Return the (x, y) coordinate for the center point of the cell that contains the specified text.  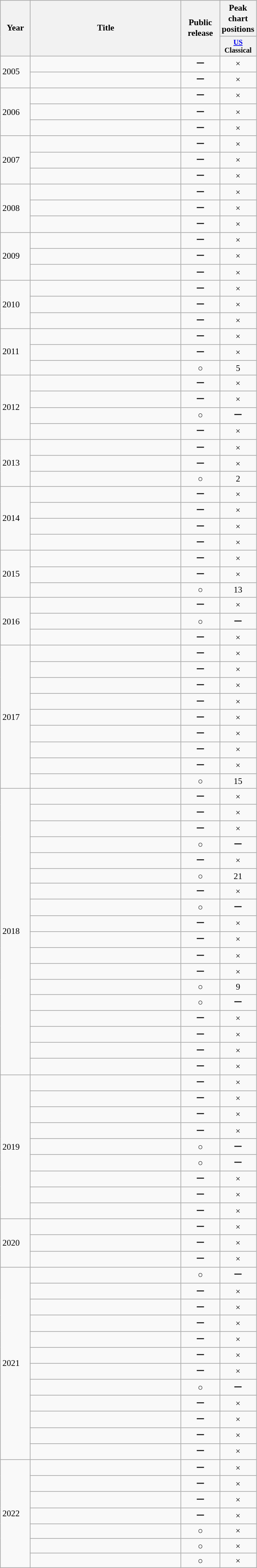
21 (238, 876)
2013 (15, 463)
Title (106, 28)
2011 (15, 352)
2022 (15, 1514)
2021 (15, 1363)
2 (238, 478)
2010 (15, 304)
2018 (15, 931)
2019 (15, 1147)
Year (15, 28)
2006 (15, 112)
2008 (15, 208)
2015 (15, 574)
9 (238, 987)
2020 (15, 1243)
Peak chart positions (238, 19)
13 (238, 590)
2014 (15, 518)
2007 (15, 160)
15 (238, 781)
2009 (15, 256)
2017 (15, 717)
2012 (15, 408)
2016 (15, 622)
2005 (15, 72)
5 (238, 368)
US Classical (238, 46)
Public release (200, 28)
